Return [X, Y] of the center of cell containing provided text 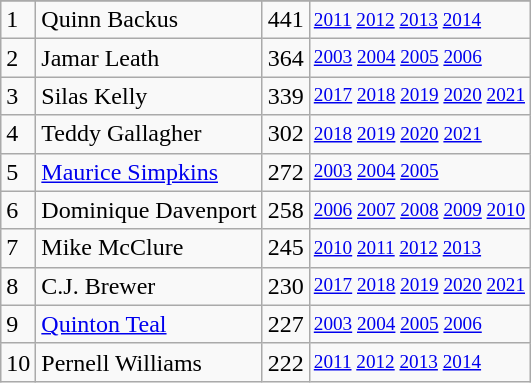
7 [18, 248]
Jamar Leath [149, 58]
230 [286, 286]
4 [18, 134]
5 [18, 172]
272 [286, 172]
2 [18, 58]
6 [18, 210]
2003 2004 2005 [419, 172]
302 [286, 134]
222 [286, 362]
Mike McClure [149, 248]
2010 2011 2012 2013 [419, 248]
Pernell Williams [149, 362]
2006 2007 2008 2009 2010 [419, 210]
2018 2019 2020 2021 [419, 134]
8 [18, 286]
339 [286, 96]
441 [286, 20]
9 [18, 324]
10 [18, 362]
258 [286, 210]
245 [286, 248]
227 [286, 324]
3 [18, 96]
Dominique Davenport [149, 210]
Teddy Gallagher [149, 134]
Maurice Simpkins [149, 172]
C.J. Brewer [149, 286]
364 [286, 58]
Quinn Backus [149, 20]
Silas Kelly [149, 96]
1 [18, 20]
Quinton Teal [149, 324]
